Detect which cell encompasses the target text, then output its [x, y] center coordinate. 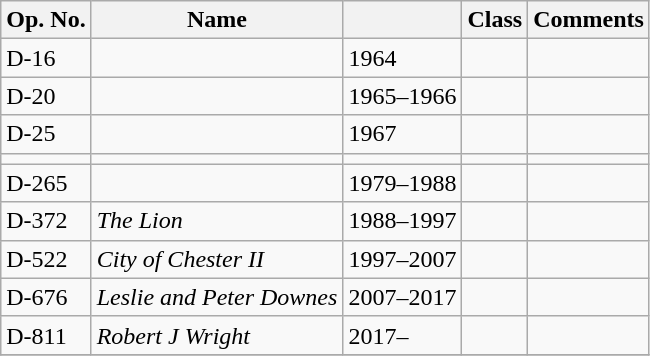
Leslie and Peter Downes [217, 297]
D-811 [46, 335]
D-372 [46, 221]
1965–1966 [402, 96]
Class [495, 20]
Robert J Wright [217, 335]
The Lion [217, 221]
Op. No. [46, 20]
1967 [402, 134]
D-265 [46, 183]
City of Chester II [217, 259]
D-20 [46, 96]
2017– [402, 335]
1964 [402, 58]
Name [217, 20]
1988–1997 [402, 221]
D-676 [46, 297]
D-25 [46, 134]
Comments [589, 20]
2007–2017 [402, 297]
D-522 [46, 259]
1979–1988 [402, 183]
D-16 [46, 58]
1997–2007 [402, 259]
